Search for the cell housing the specified text and yield its (X, Y) center coordinate. 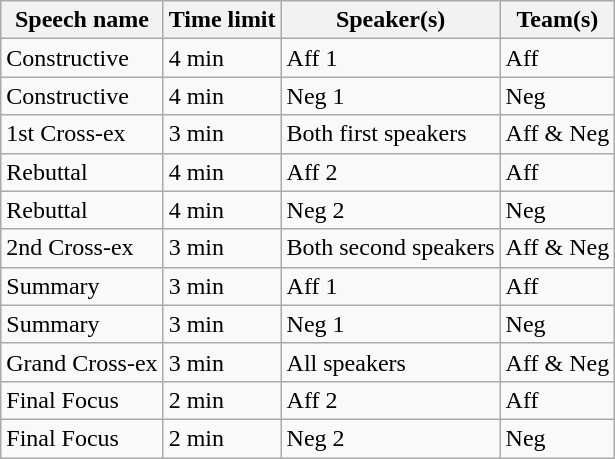
Both first speakers (390, 134)
Grand Cross-ex (82, 362)
2nd Cross-ex (82, 248)
Speaker(s) (390, 20)
Team(s) (558, 20)
Time limit (222, 20)
1st Cross-ex (82, 134)
Speech name (82, 20)
Both second speakers (390, 248)
All speakers (390, 362)
